Return [X, Y] of the center of cell containing provided text 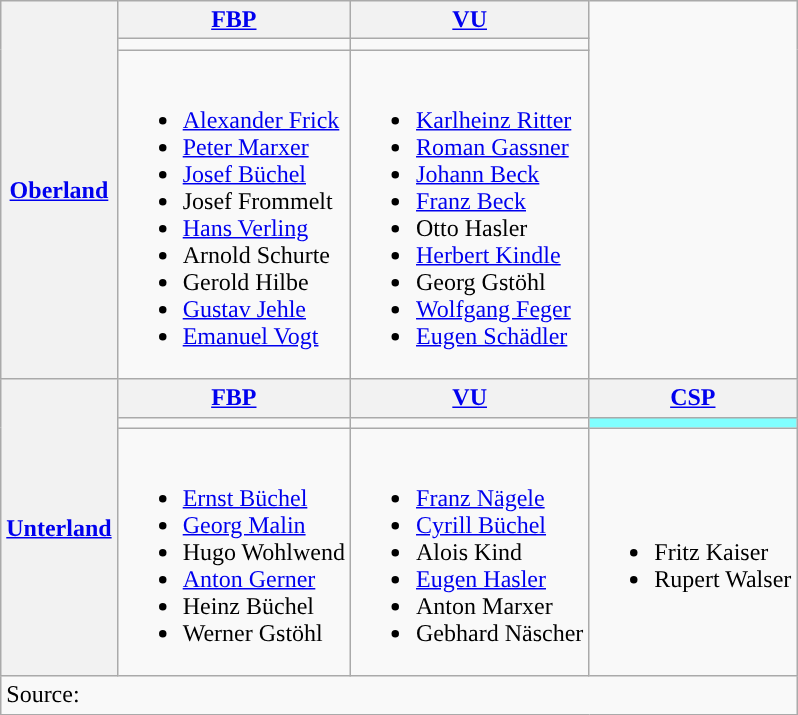
Source: [399, 695]
Oberland [59, 190]
CSP [693, 398]
Alexander FrickPeter MarxerJosef BüchelJosef FrommeltHans VerlingArnold SchurteGerold HilbeGustav JehleEmanuel Vogt [234, 214]
Franz NägeleCyrill BüchelAlois KindEugen HaslerAnton MarxerGebhard Näscher [470, 552]
Karlheinz RitterRoman GassnerJohann BeckFranz BeckOtto HaslerHerbert KindleGeorg GstöhlWolfgang FegerEugen Schädler [470, 214]
Ernst BüchelGeorg MalinHugo WohlwendAnton GernerHeinz BüchelWerner Gstöhl [234, 552]
Fritz KaiserRupert Walser [693, 552]
Unterland [59, 528]
